From the cell containing the given text, extract its center point as [X, Y] coordinate. 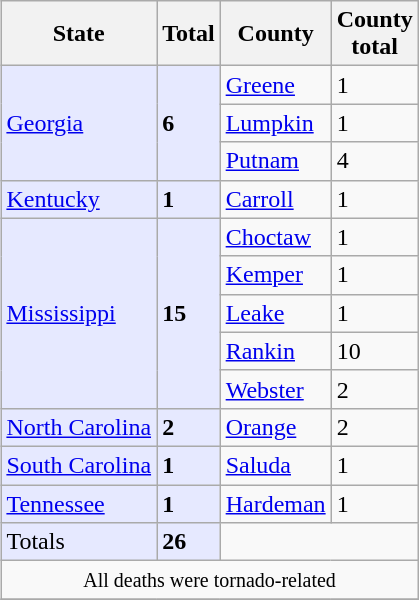
Webster [276, 389]
Lumpkin [276, 123]
26 [189, 542]
Orange [276, 427]
15 [189, 313]
Leake [276, 313]
Greene [276, 85]
Rankin [276, 351]
Carroll [276, 199]
North Carolina [79, 427]
Putnam [276, 161]
4 [374, 161]
State [79, 34]
Choctaw [276, 237]
Tennessee [79, 503]
Totals [79, 542]
County [276, 34]
Saluda [276, 465]
Georgia [79, 123]
South Carolina [79, 465]
Mississippi [79, 313]
Total [189, 34]
All deaths were tornado-related [210, 580]
Hardeman [276, 503]
6 [189, 123]
Countytotal [374, 34]
Kentucky [79, 199]
Kemper [276, 275]
10 [374, 351]
